Determine the (X, Y) coordinate at the center of the cell enclosing the given text.  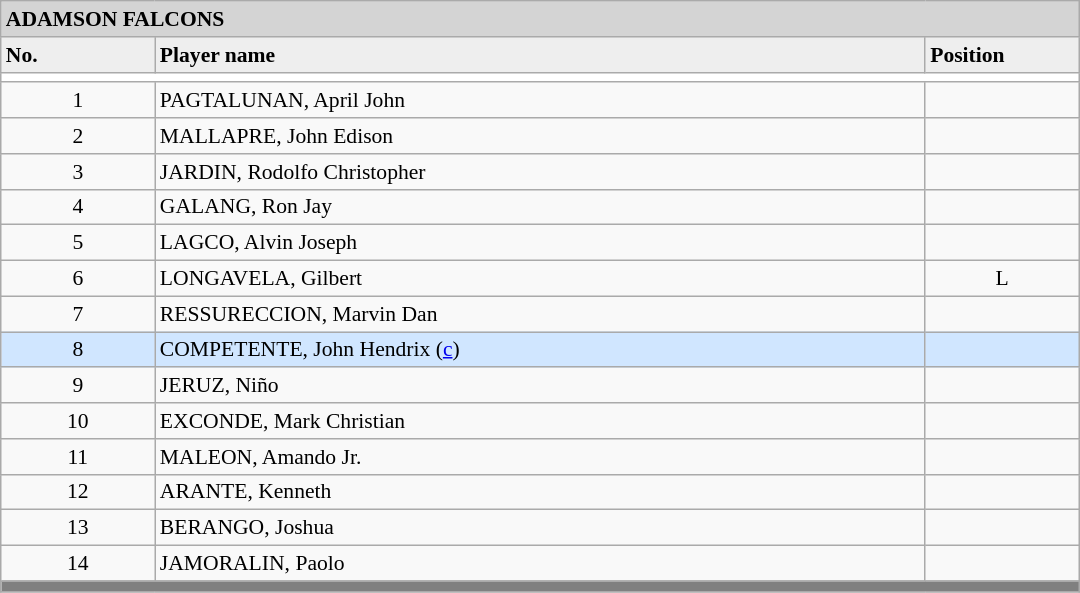
4 (78, 207)
9 (78, 386)
11 (78, 457)
PAGTALUNAN, April John (540, 101)
GALANG, Ron Jay (540, 207)
ARANTE, Kenneth (540, 492)
MALEON, Amando Jr. (540, 457)
10 (78, 421)
MALLAPRE, John Edison (540, 136)
7 (78, 314)
12 (78, 492)
L (1002, 279)
RESSURECCION, Marvin Dan (540, 314)
LAGCO, Alvin Joseph (540, 243)
LONGAVELA, Gilbert (540, 279)
EXCONDE, Mark Christian (540, 421)
BERANGO, Joshua (540, 528)
JARDIN, Rodolfo Christopher (540, 172)
ADAMSON FALCONS (540, 19)
Player name (540, 55)
Position (1002, 55)
5 (78, 243)
JERUZ, Niño (540, 386)
8 (78, 350)
14 (78, 564)
3 (78, 172)
2 (78, 136)
6 (78, 279)
13 (78, 528)
No. (78, 55)
COMPETENTE, John Hendrix (c) (540, 350)
1 (78, 101)
JAMORALIN, Paolo (540, 564)
